Detect which cell encompasses the target text, then output its [X, Y] center coordinate. 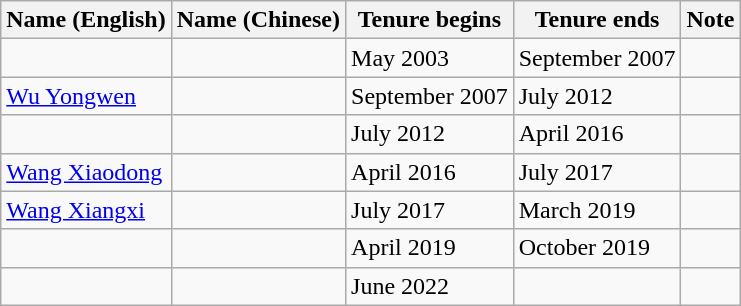
Tenure ends [597, 20]
May 2003 [430, 58]
Tenure begins [430, 20]
March 2019 [597, 210]
Wu Yongwen [86, 96]
Note [710, 20]
Wang Xiangxi [86, 210]
June 2022 [430, 286]
October 2019 [597, 248]
Name (Chinese) [258, 20]
Wang Xiaodong [86, 172]
April 2019 [430, 248]
Name (English) [86, 20]
